Provide the (X, Y) coordinate of the cell's center where the given text is located.  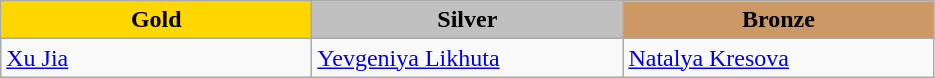
Xu Jia (156, 58)
Gold (156, 20)
Silver (468, 20)
Natalya Kresova (778, 58)
Bronze (778, 20)
Yevgeniya Likhuta (468, 58)
